Output the (X, Y) coordinate of the center of the cell containing the given text.  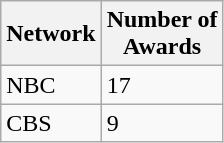
Number ofAwards (162, 34)
NBC (51, 85)
9 (162, 123)
Network (51, 34)
CBS (51, 123)
17 (162, 85)
